Pinpoint the cell where the given text exists, returning its [X, Y] midpoint coordinate. 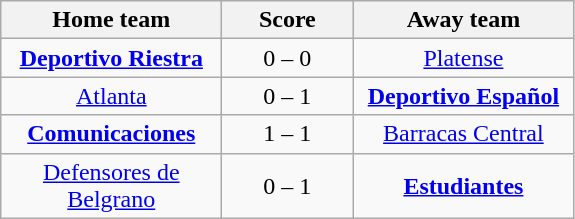
Barracas Central [464, 134]
Away team [464, 20]
Atlanta [112, 96]
Score [288, 20]
1 – 1 [288, 134]
Estudiantes [464, 186]
Comunicaciones [112, 134]
Platense [464, 58]
Home team [112, 20]
Deportivo Español [464, 96]
Deportivo Riestra [112, 58]
0 – 0 [288, 58]
Defensores de Belgrano [112, 186]
